Capture the cell that displays the provided text and extract its [X, Y] central coordinate. 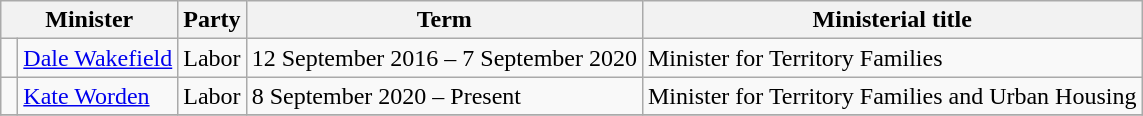
Minister for Territory Families [892, 58]
12 September 2016 – 7 September 2020 [444, 58]
8 September 2020 – Present [444, 96]
Ministerial title [892, 20]
Dale Wakefield [98, 58]
Kate Worden [98, 96]
Party [212, 20]
Minister for Territory Families and Urban Housing [892, 96]
Term [444, 20]
Minister [90, 20]
